Determine the (x, y) coordinate at the center of the cell enclosing the given text.  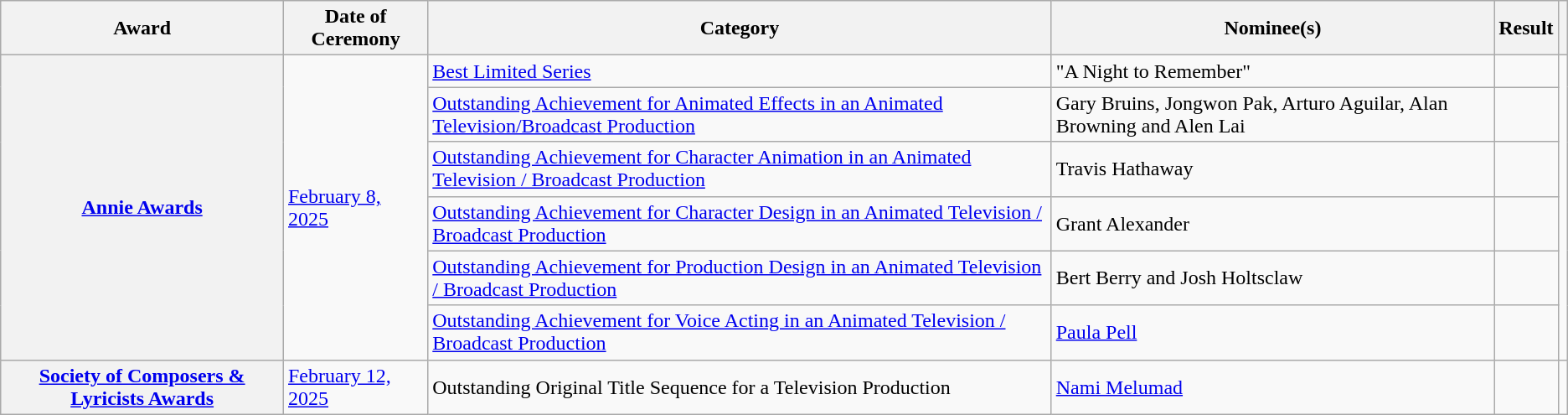
Gary Bruins, Jongwon Pak, Arturo Aguilar, Alan Browning and Alen Lai (1273, 114)
Society of Composers & Lyricists Awards (142, 387)
Outstanding Achievement for Animated Effects in an Animated Television/Broadcast Production (740, 114)
February 12, 2025 (355, 387)
Best Limited Series (740, 71)
Annie Awards (142, 208)
Bert Berry and Josh Holtsclaw (1273, 278)
Date of Ceremony (355, 29)
Grant Alexander (1273, 223)
Outstanding Original Title Sequence for a Television Production (740, 387)
Nami Melumad (1273, 387)
Nominee(s) (1273, 29)
February 8, 2025 (355, 208)
Travis Hathaway (1273, 169)
Outstanding Achievement for Character Design in an Animated Television / Broadcast Production (740, 223)
Outstanding Achievement for Production Design in an Animated Television / Broadcast Production (740, 278)
Award (142, 29)
Paula Pell (1273, 332)
Category (740, 29)
Result (1526, 29)
Outstanding Achievement for Voice Acting in an Animated Television / Broadcast Production (740, 332)
Outstanding Achievement for Character Animation in an Animated Television / Broadcast Production (740, 169)
"A Night to Remember" (1273, 71)
